Determine the [x, y] coordinate at the center of the cell enclosing the given text.  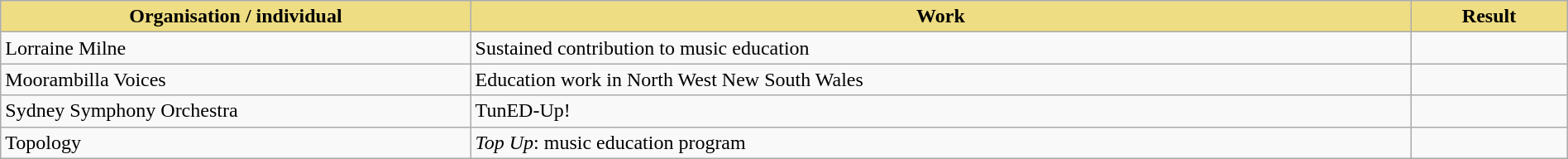
Organisation / individual [236, 17]
Sydney Symphony Orchestra [236, 111]
Moorambilla Voices [236, 79]
TunED-Up! [941, 111]
Lorraine Milne [236, 48]
Top Up: music education program [941, 142]
Education work in North West New South Wales [941, 79]
Topology [236, 142]
Result [1489, 17]
Work [941, 17]
Sustained contribution to music education [941, 48]
